Extract the [X, Y] coordinate from the center of the cell holding the provided text.  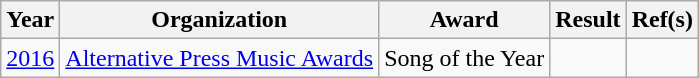
Organization [220, 20]
2016 [30, 58]
Award [464, 20]
Ref(s) [662, 20]
Alternative Press Music Awards [220, 58]
Song of the Year [464, 58]
Result [588, 20]
Year [30, 20]
